Scan for the cell matching the given text and deliver its [X, Y] coordinate at center. 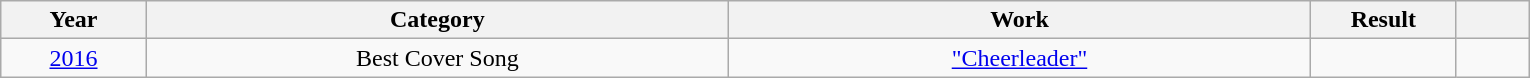
"Cheerleader" [1019, 58]
Best Cover Song [437, 58]
Category [437, 20]
Year [74, 20]
Work [1019, 20]
Result [1384, 20]
2016 [74, 58]
